Provide the (x, y) coordinate of the cell's center where the given text is located.  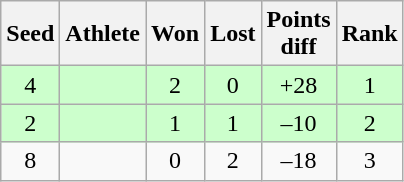
8 (30, 161)
–18 (298, 161)
3 (370, 161)
Seed (30, 34)
Athlete (103, 34)
Rank (370, 34)
+28 (298, 85)
–10 (298, 123)
Won (176, 34)
Lost (233, 34)
Pointsdiff (298, 34)
4 (30, 85)
